Scan for the cell matching the given text and deliver its (X, Y) coordinate at center. 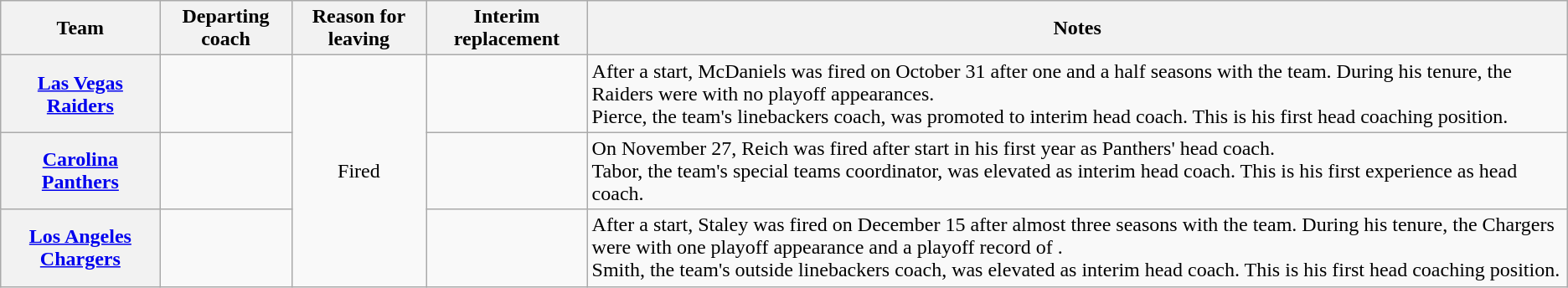
Fired (358, 171)
Reason for leaving (358, 28)
Departing coach (226, 28)
Notes (1077, 28)
Los Angeles Chargers (80, 248)
Interim replacement (507, 28)
Las Vegas Raiders (80, 94)
Team (80, 28)
Carolina Panthers (80, 171)
